Determine the [x, y] coordinate at the center of the cell enclosing the given text.  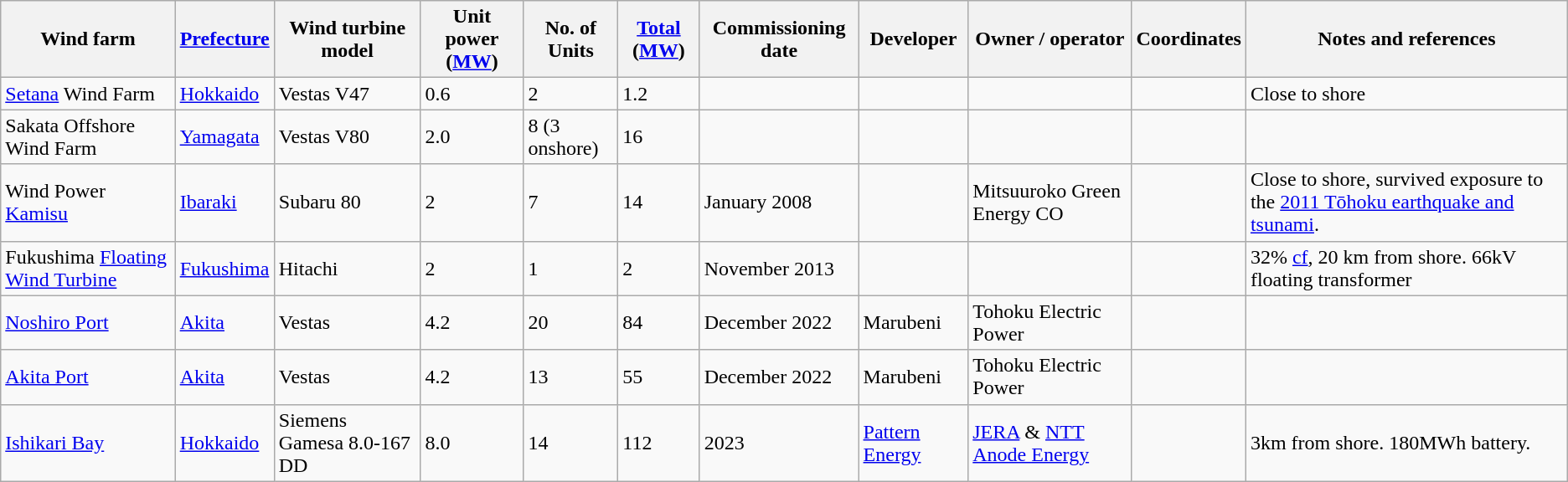
Sakata Offshore Wind Farm [88, 137]
32% cf, 20 km from shore. 66kV floating transformer [1406, 268]
8.0 [472, 443]
13 [571, 377]
7 [571, 203]
Noshiro Port [88, 323]
Wind farm [88, 39]
Siemens Gamesa 8.0-167 DD [347, 443]
84 [658, 323]
No. of Units [571, 39]
Close to shore [1406, 94]
8 (3 onshore) [571, 137]
Unit power (MW) [472, 39]
Yamagata [224, 137]
Mitsuuroko Green Energy CO [1050, 203]
Commissioning date [779, 39]
Fukushima Floating Wind Turbine [88, 268]
Owner / operator [1050, 39]
Total (MW) [658, 39]
Wind Power Kamisu [88, 203]
0.6 [472, 94]
Notes and references [1406, 39]
November 2013 [779, 268]
Vestas V47 [347, 94]
Ibaraki [224, 203]
20 [571, 323]
Ishikari Bay [88, 443]
2023 [779, 443]
Akita Port [88, 377]
1.2 [658, 94]
55 [658, 377]
112 [658, 443]
3km from shore. 180MWh battery. [1406, 443]
Prefecture [224, 39]
Wind turbine model [347, 39]
January 2008 [779, 203]
Pattern Energy [913, 443]
JERA & NTT Anode Energy [1050, 443]
Coordinates [1189, 39]
Developer [913, 39]
Subaru 80 [347, 203]
Vestas V80 [347, 137]
1 [571, 268]
Close to shore, survived exposure to the 2011 Tōhoku earthquake and tsunami. [1406, 203]
Fukushima [224, 268]
Hitachi [347, 268]
Setana Wind Farm [88, 94]
16 [658, 137]
2.0 [472, 137]
